Pinpoint the cell where the given text exists, returning its [x, y] midpoint coordinate. 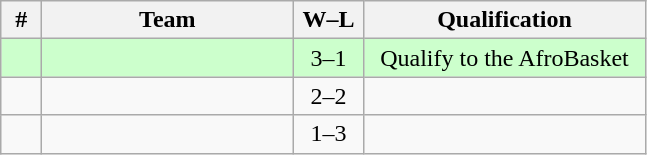
Qualification [504, 20]
Team [168, 20]
3–1 [328, 58]
2–2 [328, 96]
1–3 [328, 134]
W–L [328, 20]
Qualify to the AfroBasket [504, 58]
# [22, 20]
